Extract the [X, Y] coordinate from the center of the cell holding the provided text.  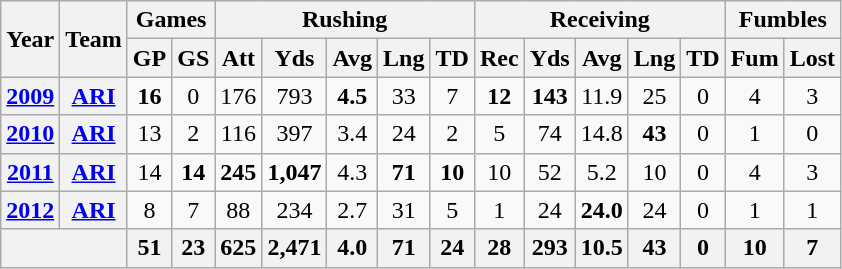
2.7 [352, 210]
10.5 [602, 248]
Rushing [345, 20]
1,047 [294, 172]
28 [499, 248]
2009 [30, 96]
24.0 [602, 210]
51 [149, 248]
Att [238, 58]
793 [294, 96]
234 [294, 210]
3.4 [352, 134]
293 [550, 248]
176 [238, 96]
4.0 [352, 248]
Games [170, 20]
Fumbles [782, 20]
14.8 [602, 134]
88 [238, 210]
143 [550, 96]
2012 [30, 210]
4.5 [352, 96]
Rec [499, 58]
25 [654, 96]
Team [94, 39]
625 [238, 248]
GS [194, 58]
23 [194, 248]
4.3 [352, 172]
16 [149, 96]
74 [550, 134]
2,471 [294, 248]
52 [550, 172]
Receiving [600, 20]
397 [294, 134]
13 [149, 134]
Lost [812, 58]
31 [404, 210]
116 [238, 134]
8 [149, 210]
11.9 [602, 96]
33 [404, 96]
Year [30, 39]
Fum [754, 58]
GP [149, 58]
2010 [30, 134]
12 [499, 96]
245 [238, 172]
5.2 [602, 172]
2011 [30, 172]
